Output the [x, y] coordinate of the center of the cell containing the given text.  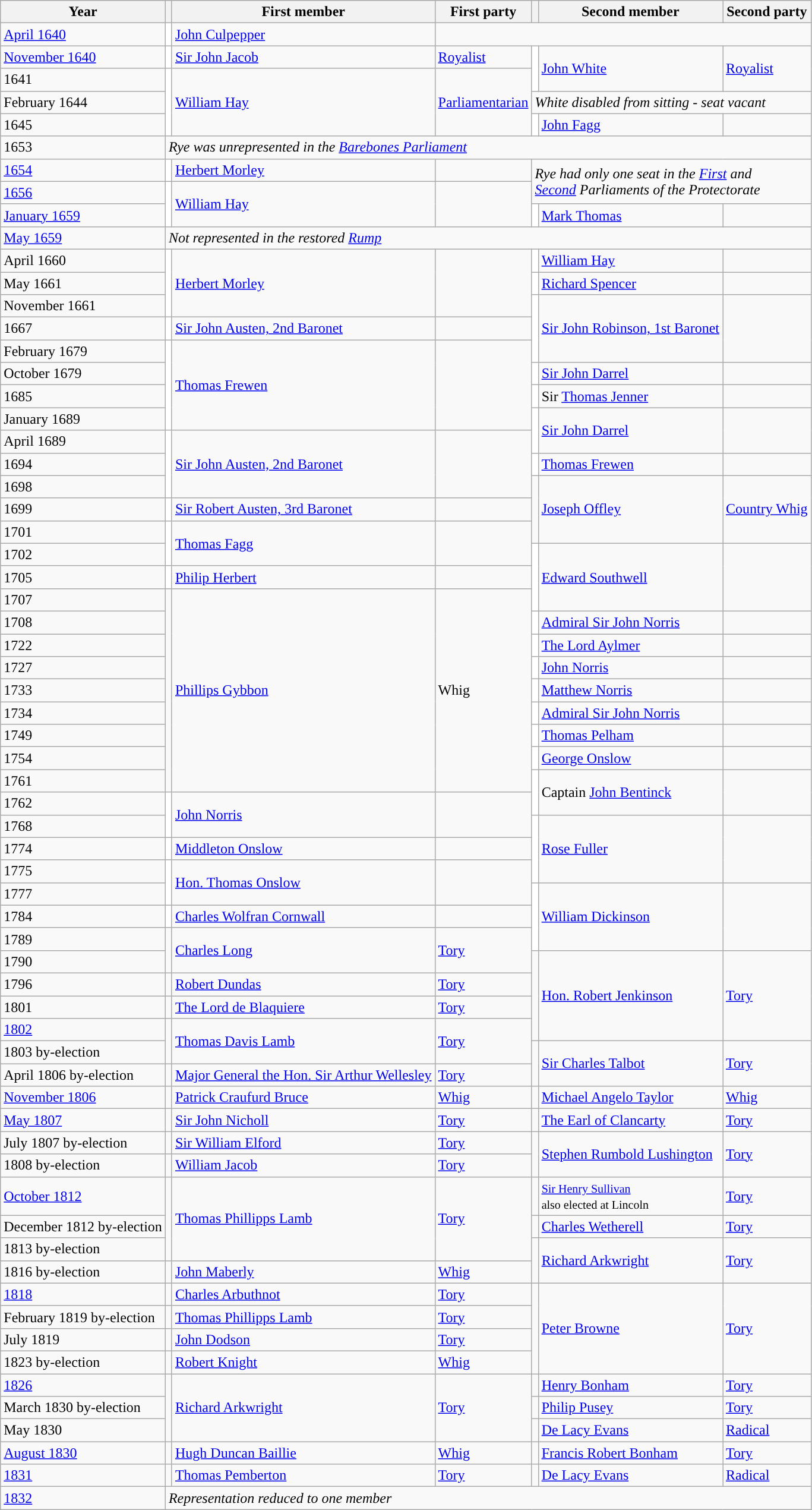
White disabled from sitting - seat vacant [671, 102]
1754 [83, 758]
1694 [83, 464]
Second member [630, 12]
Sir Thomas Jenner [630, 396]
Hon. Robert Jenkinson [630, 995]
1790 [83, 962]
John Dodson [303, 1339]
William Dickinson [630, 916]
1727 [83, 668]
1796 [83, 984]
April 1806 by-election [83, 1075]
1667 [83, 329]
November 1661 [83, 306]
John Maberly [303, 1272]
Middleton Onslow [303, 849]
Stephen Rumbold Lushington [630, 1154]
1801 [83, 1007]
1832 [83, 1498]
1701 [83, 532]
1768 [83, 826]
April 1660 [83, 260]
Sir John Nicholl [303, 1120]
1813 by-election [83, 1249]
1699 [83, 509]
April 1689 [83, 442]
1789 [83, 939]
John Culpepper [303, 34]
1641 [83, 80]
1762 [83, 803]
Joseph Offley [630, 509]
1733 [83, 691]
1826 [83, 1385]
July 1819 [83, 1339]
1653 [83, 147]
Parliamentarian [484, 102]
Charles Long [303, 950]
1702 [83, 554]
May 1807 [83, 1120]
Thomas Davis Lamb [303, 1041]
Francis Robert Bonham [630, 1453]
Sir William Elford [303, 1143]
Philip Herbert [303, 577]
December 1812 by-election [83, 1227]
John Fagg [630, 125]
1818 [83, 1294]
Thomas Fagg [303, 543]
January 1689 [83, 419]
William Jacob [303, 1165]
The Lord Aylmer [630, 645]
July 1807 by-election [83, 1143]
Mark Thomas [630, 215]
1774 [83, 849]
Sir Charles Talbot [630, 1064]
February 1679 [83, 351]
Phillips Gybbon [303, 691]
Peter Browne [630, 1328]
1685 [83, 396]
Charles Arbuthnot [303, 1294]
Robert Dundas [303, 984]
Thomas Pemberton [303, 1476]
Sir Robert Austen, 3rd Baronet [303, 509]
Patrick Craufurd Bruce [303, 1098]
August 1830 [83, 1453]
February 1819 by-election [83, 1317]
Captain John Bentinck [630, 792]
First party [484, 12]
Richard Spencer [630, 283]
Major General the Hon. Sir Arthur Wellesley [303, 1075]
November 1640 [83, 57]
1656 [83, 193]
March 1830 by-election [83, 1408]
Henry Bonham [630, 1385]
1654 [83, 170]
1816 by-election [83, 1272]
Edward Southwell [630, 577]
1708 [83, 622]
Country Whig [766, 509]
John White [630, 68]
1802 [83, 1030]
January 1659 [83, 215]
1831 [83, 1476]
Charles Wetherell [630, 1227]
Not represented in the restored Rump [488, 238]
Matthew Norris [630, 691]
May 1830 [83, 1430]
October 1812 [83, 1196]
Charles Wolfran Cornwall [303, 916]
1777 [83, 894]
1784 [83, 916]
October 1679 [83, 374]
1645 [83, 125]
May 1661 [83, 283]
1803 by-election [83, 1052]
1775 [83, 871]
Michael Angelo Taylor [630, 1098]
The Lord de Blaquiere [303, 1007]
1698 [83, 487]
Rye had only one seat in the First and Second Parliaments of the Protectorate [671, 181]
Representation reduced to one member [488, 1498]
The Earl of Clancarty [630, 1120]
February 1644 [83, 102]
1705 [83, 577]
First member [303, 12]
May 1659 [83, 238]
Year [83, 12]
Philip Pusey [630, 1408]
1734 [83, 713]
1707 [83, 600]
Robert Knight [303, 1362]
1722 [83, 645]
April 1640 [83, 34]
George Onslow [630, 758]
1761 [83, 781]
Sir Henry Sullivanalso elected at Lincoln [630, 1196]
1749 [83, 736]
Thomas Pelham [630, 736]
Rose Fuller [630, 849]
Hugh Duncan Baillie [303, 1453]
Second party [766, 12]
Hon. Thomas Onslow [303, 882]
November 1806 [83, 1098]
1808 by-election [83, 1165]
1823 by-election [83, 1362]
Sir John Robinson, 1st Baronet [630, 329]
Sir John Jacob [303, 57]
Rye was unrepresented in the Barebones Parliament [488, 147]
